Find where the given text appears and provide that cell's center as (x, y) coordinate. 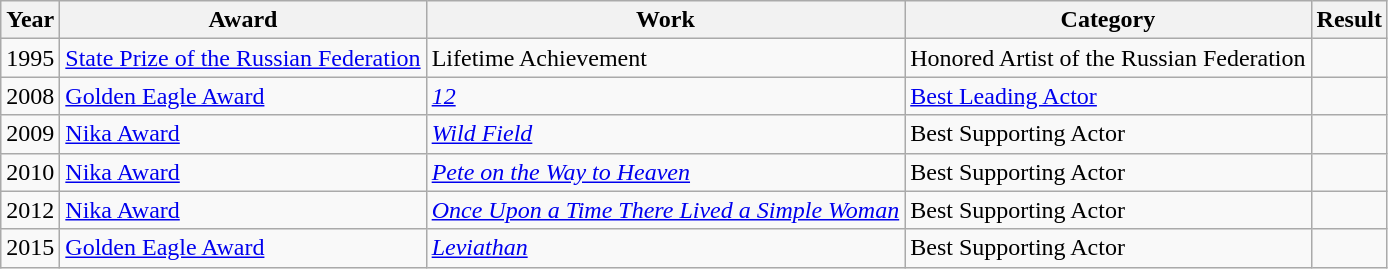
2008 (30, 96)
2015 (30, 248)
2012 (30, 210)
2010 (30, 172)
Category (1108, 20)
Result (1349, 20)
Honored Artist of the Russian Federation (1108, 58)
Year (30, 20)
2009 (30, 134)
Leviathan (666, 248)
Best Leading Actor (1108, 96)
Once Upon a Time There Lived a Simple Woman (666, 210)
Wild Field (666, 134)
Award (243, 20)
12 (666, 96)
Pete on the Way to Heaven (666, 172)
Work (666, 20)
1995 (30, 58)
Lifetime Achievement (666, 58)
State Prize of the Russian Federation (243, 58)
